For the text-containing cell, return its midpoint in (X, Y) coordinate format. 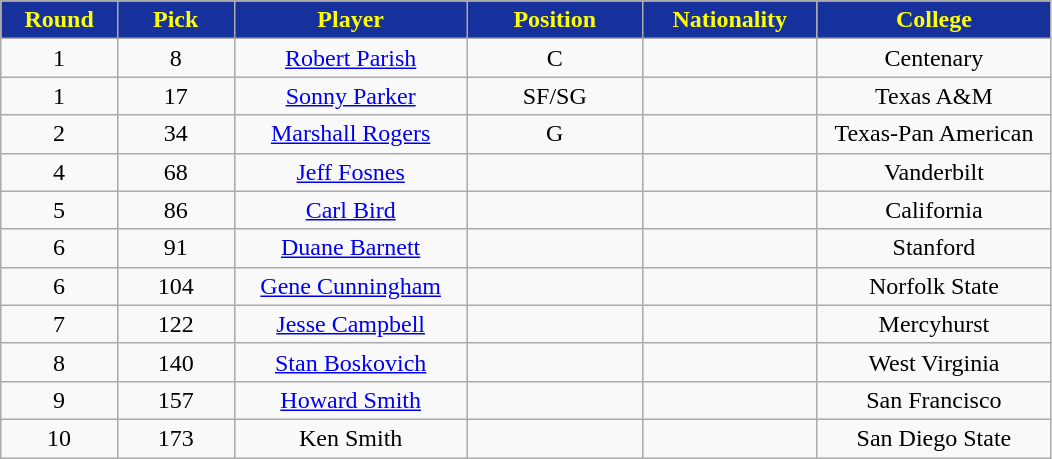
122 (176, 324)
Position (554, 20)
9 (60, 400)
C (554, 58)
Gene Cunningham (350, 286)
Round (60, 20)
Vanderbilt (934, 172)
68 (176, 172)
4 (60, 172)
10 (60, 438)
Mercyhurst (934, 324)
34 (176, 134)
Howard Smith (350, 400)
Duane Barnett (350, 248)
Player (350, 20)
College (934, 20)
Robert Parish (350, 58)
Nationality (730, 20)
California (934, 210)
140 (176, 362)
West Virginia (934, 362)
Pick (176, 20)
91 (176, 248)
2 (60, 134)
San Diego State (934, 438)
Jeff Fosnes (350, 172)
Sonny Parker (350, 96)
104 (176, 286)
Marshall Rogers (350, 134)
Stanford (934, 248)
7 (60, 324)
SF/SG (554, 96)
173 (176, 438)
86 (176, 210)
157 (176, 400)
5 (60, 210)
San Francisco (934, 400)
Texas A&M (934, 96)
Ken Smith (350, 438)
Norfolk State (934, 286)
G (554, 134)
Jesse Campbell (350, 324)
Centenary (934, 58)
Carl Bird (350, 210)
Stan Boskovich (350, 362)
17 (176, 96)
Texas-Pan American (934, 134)
